Pinpoint the cell where the given text exists, returning its [x, y] midpoint coordinate. 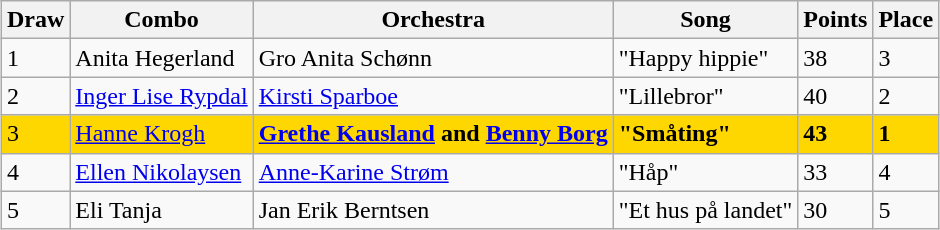
"Et hus på landet" [706, 210]
38 [836, 58]
Anne-Karine Strøm [433, 172]
Anita Hegerland [162, 58]
30 [836, 210]
"Håp" [706, 172]
Orchestra [433, 20]
Jan Erik Berntsen [433, 210]
"Småting" [706, 134]
33 [836, 172]
43 [836, 134]
Draw [35, 20]
Grethe Kausland and Benny Borg [433, 134]
Hanne Krogh [162, 134]
Points [836, 20]
Gro Anita Schønn [433, 58]
"Lillebror" [706, 96]
Place [906, 20]
Ellen Nikolaysen [162, 172]
"Happy hippie" [706, 58]
Combo [162, 20]
Eli Tanja [162, 210]
Inger Lise Rypdal [162, 96]
40 [836, 96]
Kirsti Sparboe [433, 96]
Song [706, 20]
